Extract the [x, y] coordinate from the center of the cell holding the provided text.  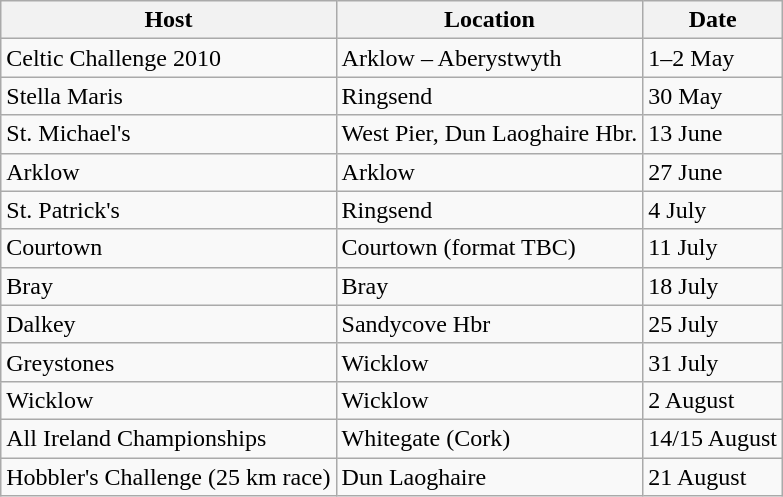
21 August [713, 477]
1–2 May [713, 58]
14/15 August [713, 438]
Celtic Challenge 2010 [168, 58]
31 July [713, 362]
Dun Laoghaire [490, 477]
All Ireland Championships [168, 438]
18 July [713, 286]
Arklow – Aberystwyth [490, 58]
25 July [713, 324]
Courtown (format TBC) [490, 248]
West Pier, Dun Laoghaire Hbr. [490, 134]
St. Patrick's [168, 210]
11 July [713, 248]
Host [168, 20]
13 June [713, 134]
Stella Maris [168, 96]
30 May [713, 96]
Whitegate (Cork) [490, 438]
Greystones [168, 362]
Hobbler's Challenge (25 km race) [168, 477]
2 August [713, 400]
Dalkey [168, 324]
Date [713, 20]
Location [490, 20]
4 July [713, 210]
Sandycove Hbr [490, 324]
27 June [713, 172]
St. Michael's [168, 134]
Courtown [168, 248]
